Search for the cell housing the specified text and yield its (X, Y) center coordinate. 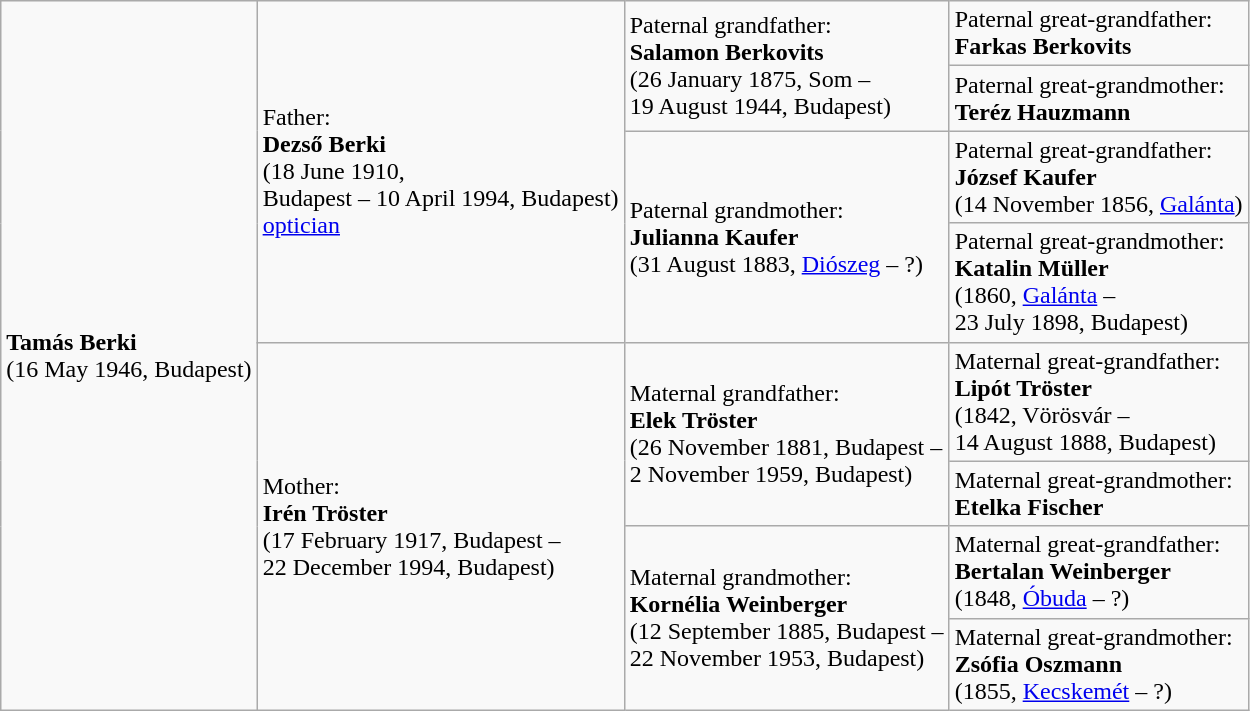
Maternal great-grandmother:Zsófia Oszmann(1855, Kecskemét – ?) (1098, 664)
Paternal great-grandmother:Katalin Müller (1860, Galánta –23 July 1898, Budapest) (1098, 282)
Paternal grandmother:Julianna Kaufer(31 August 1883, Diószeg – ?) (786, 236)
Mother:Irén Tröster(17 February 1917, Budapest –22 December 1994, Budapest) (440, 526)
Maternal great-grandfather:Lipót Tröster(1842, Vörösvár –14 August 1888, Budapest) (1098, 402)
Paternal grandfather:Salamon Berkovits(26 January 1875, Som –19 August 1944, Budapest) (786, 66)
Maternal grandfather:Elek Tröster(26 November 1881, Budapest –2 November 1959, Budapest) (786, 434)
Father:Dezső Berki(18 June 1910,Budapest – 10 April 1994, Budapest)optician (440, 172)
Tamás Berki(16 May 1946, Budapest) (129, 356)
Maternal grandmother:Kornélia Weinberger(12 September 1885, Budapest –22 November 1953, Budapest) (786, 618)
Paternal great-grandfather:József Kaufer(14 November 1856, Galánta) (1098, 177)
Paternal great-grandfather:Farkas Berkovits (1098, 34)
Maternal great-grandmother:Etelka Fischer (1098, 494)
Paternal great-grandmother:Teréz Hauzmann (1098, 98)
Maternal great-grandfather:Bertalan Weinberger(1848, Óbuda – ?) (1098, 572)
